Output the [x, y] coordinate of the center of the cell containing the given text.  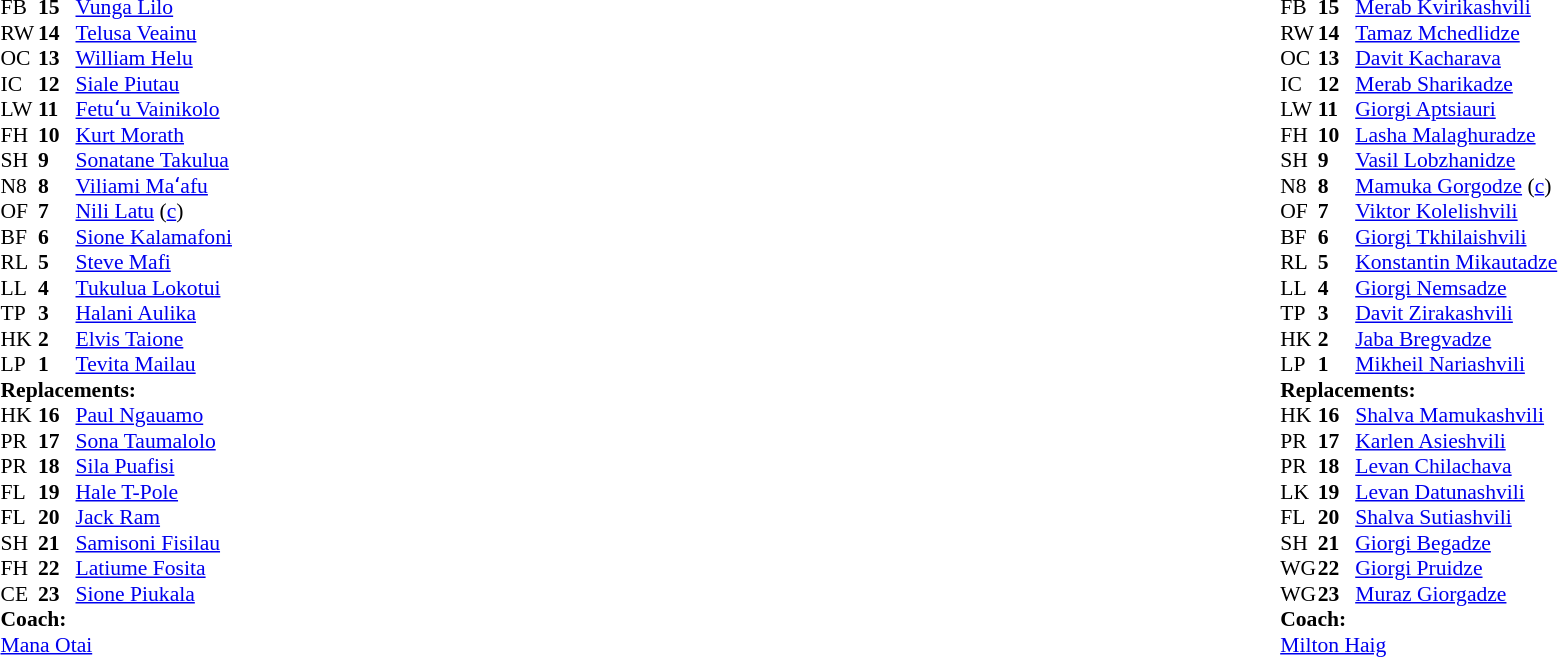
Telusa Veainu [154, 33]
Giorgi Tkhilaishvili [1456, 237]
Tamaz Mchedlidze [1456, 33]
Fetuʻu Vainikolo [154, 109]
Vasil Lobzhanidze [1456, 161]
Jaba Bregvadze [1456, 339]
Sona Taumalolo [154, 441]
Giorgi Begadze [1456, 543]
Shalva Sutiashvili [1456, 517]
Levan Datunashvili [1456, 492]
Sione Piukala [154, 594]
Davit Zirakashvili [1456, 313]
Sione Kalamafoni [154, 237]
Jack Ram [154, 517]
Lasha Malaghuradze [1456, 135]
Mikheil Nariashvili [1456, 365]
Konstantin Mikautadze [1456, 263]
Levan Chilachava [1456, 467]
Siale Piutau [154, 84]
Samisoni Fisilau [154, 543]
Merab Sharikadze [1456, 84]
Paul Ngauamo [154, 415]
Sonatane Takulua [154, 161]
Viktor Kolelishvili [1456, 211]
Kurt Morath [154, 135]
Mamuka Gorgodze (c) [1456, 186]
Karlen Asieshvili [1456, 441]
LK [1299, 492]
Tevita Mailau [154, 365]
Halani Aulika [154, 313]
Davit Kacharava [1456, 59]
Tukulua Lokotui [154, 288]
Elvis Taione [154, 339]
Latiume Fosita [154, 569]
Steve Mafi [154, 263]
Giorgi Nemsadze [1456, 288]
Nili Latu (c) [154, 211]
Sila Puafisi [154, 467]
CE [19, 594]
William Helu [154, 59]
Muraz Giorgadze [1456, 594]
Hale T-Pole [154, 492]
Giorgi Aptsiauri [1456, 109]
Giorgi Pruidze [1456, 569]
Shalva Mamukashvili [1456, 415]
Viliami Maʻafu [154, 186]
